From the cell containing the given text, extract its center point as [X, Y] coordinate. 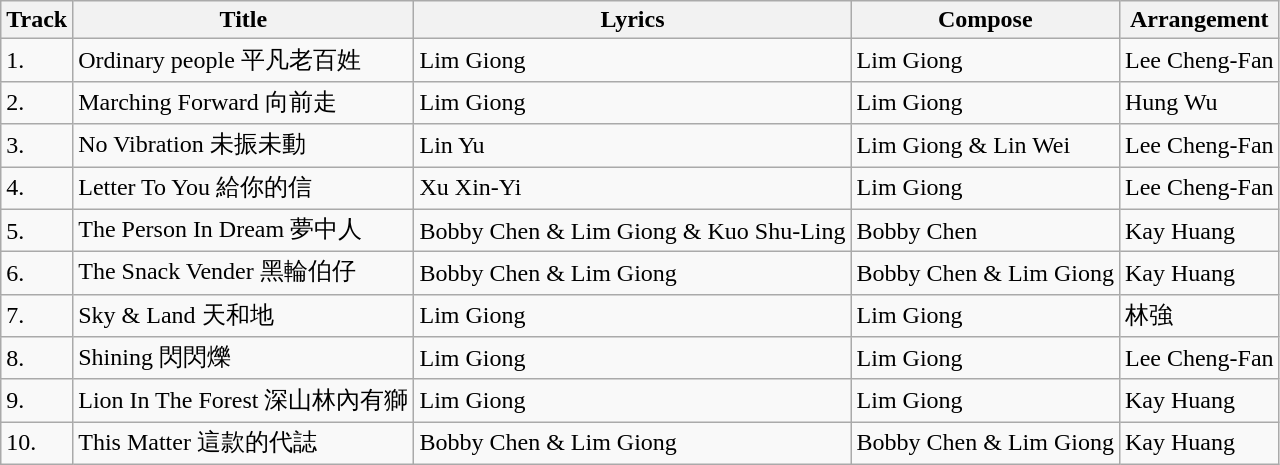
2. [37, 102]
10. [37, 444]
Lion In The Forest 深山林內有獅 [244, 400]
7. [37, 316]
Compose [985, 20]
This Matter 這款的代誌 [244, 444]
Marching Forward 向前走 [244, 102]
Title [244, 20]
Bobby Chen & Lim Giong & Kuo Shu-Ling [632, 230]
Shining 閃閃爍 [244, 358]
Sky & Land 天和地 [244, 316]
The Person In Dream 夢中人 [244, 230]
8. [37, 358]
Xu Xin-Yi [632, 188]
Lim Giong & Lin Wei [985, 146]
Track [37, 20]
Bobby Chen [985, 230]
Arrangement [1199, 20]
Lin Yu [632, 146]
No Vibration 未振未動 [244, 146]
1. [37, 60]
4. [37, 188]
Hung Wu [1199, 102]
The Snack Vender 黑輪伯仔 [244, 274]
Letter To You 給你的信 [244, 188]
9. [37, 400]
Ordinary people 平凡老百姓 [244, 60]
5. [37, 230]
3. [37, 146]
Lyrics [632, 20]
林強 [1199, 316]
6. [37, 274]
